Identify which cell holds the provided text, then report its [x, y] central coordinate. 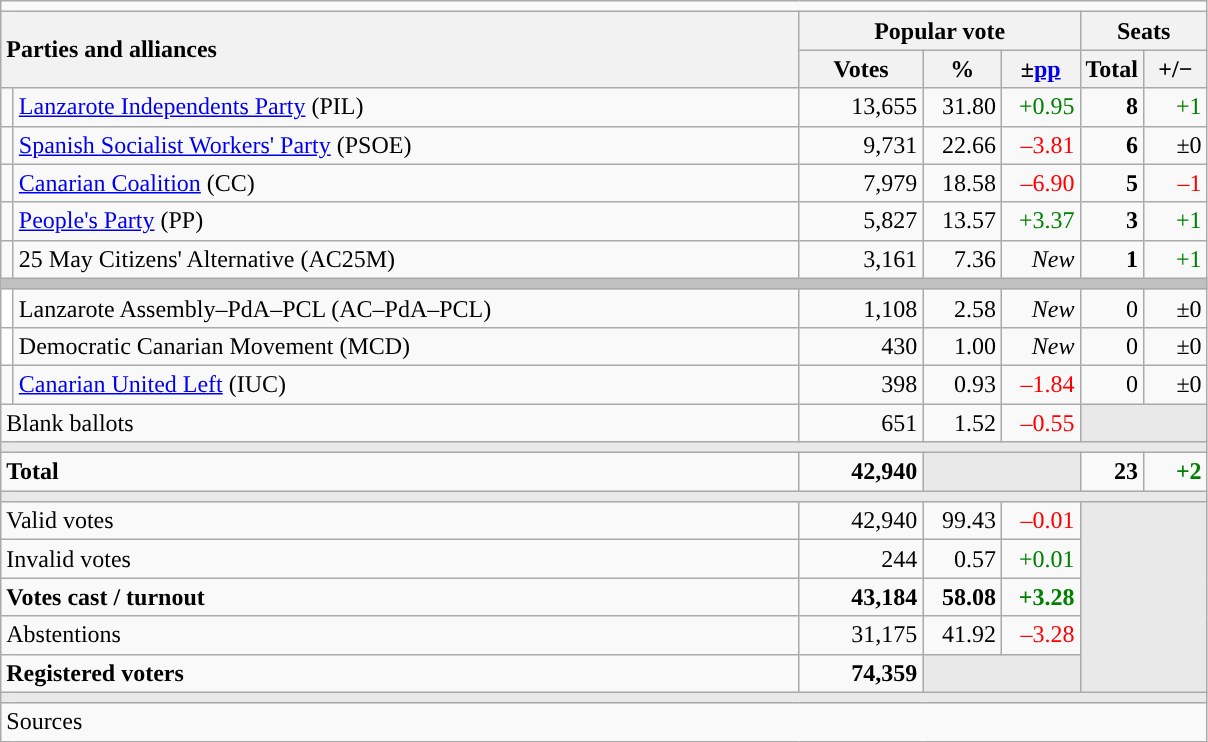
22.66 [962, 145]
3,161 [861, 259]
Sources [604, 722]
Canarian United Left (IUC) [406, 384]
+/− [1176, 69]
Seats [1144, 31]
Registered voters [400, 673]
74,359 [861, 673]
31,175 [861, 635]
Votes [861, 69]
Spanish Socialist Workers' Party (PSOE) [406, 145]
0.57 [962, 559]
1,108 [861, 308]
23 [1112, 472]
244 [861, 559]
5,827 [861, 221]
Invalid votes [400, 559]
3 [1112, 221]
31.80 [962, 107]
–0.55 [1040, 423]
% [962, 69]
9,731 [861, 145]
43,184 [861, 597]
1 [1112, 259]
7,979 [861, 183]
+0.95 [1040, 107]
18.58 [962, 183]
Votes cast / turnout [400, 597]
13,655 [861, 107]
+3.28 [1040, 597]
–6.90 [1040, 183]
Canarian Coalition (CC) [406, 183]
Democratic Canarian Movement (MCD) [406, 346]
People's Party (PP) [406, 221]
398 [861, 384]
13.57 [962, 221]
6 [1112, 145]
Abstentions [400, 635]
41.92 [962, 635]
430 [861, 346]
+2 [1176, 472]
1.52 [962, 423]
–3.81 [1040, 145]
±pp [1040, 69]
–3.28 [1040, 635]
1.00 [962, 346]
58.08 [962, 597]
–1.84 [1040, 384]
+0.01 [1040, 559]
7.36 [962, 259]
Parties and alliances [400, 50]
Lanzarote Independents Party (PIL) [406, 107]
Lanzarote Assembly–PdA–PCL (AC–PdA–PCL) [406, 308]
8 [1112, 107]
–1 [1176, 183]
Blank ballots [400, 423]
2.58 [962, 308]
5 [1112, 183]
Popular vote [940, 31]
Valid votes [400, 521]
–0.01 [1040, 521]
25 May Citizens' Alternative (AC25M) [406, 259]
651 [861, 423]
+3.37 [1040, 221]
0.93 [962, 384]
99.43 [962, 521]
